Output the [X, Y] coordinate of the center of the cell containing the given text.  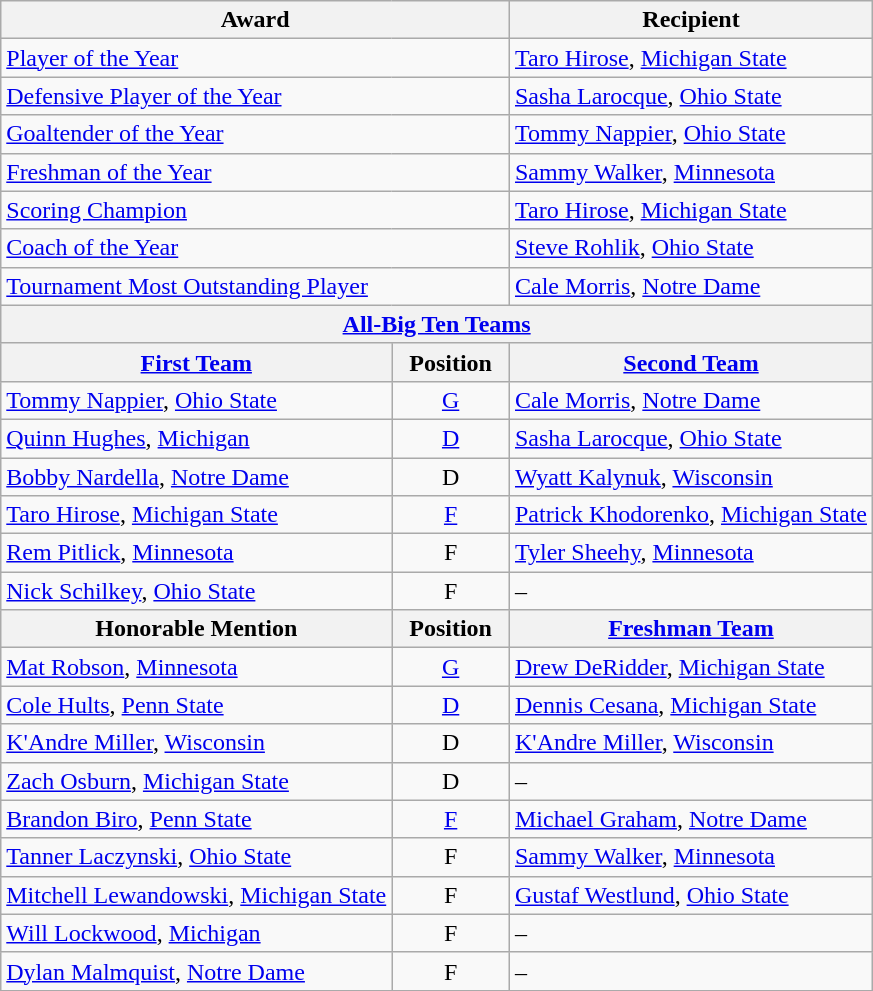
Zach Osburn, Michigan State [196, 781]
First Team [196, 362]
Nick Schilkey, Ohio State [196, 591]
All-Big Ten Teams [437, 324]
Coach of the Year [256, 248]
Second Team [690, 362]
Goaltender of the Year [256, 134]
Defensive Player of the Year [256, 96]
Rem Pitlick, Minnesota [196, 553]
Honorable Mention [196, 629]
Dylan Malmquist, Notre Dame [196, 971]
Tanner Laczynski, Ohio State [196, 857]
Patrick Khodorenko, Michigan State [690, 515]
Player of the Year [256, 58]
Award [256, 20]
Freshman Team [690, 629]
Bobby Nardella, Notre Dame [196, 477]
Scoring Champion [256, 210]
Mat Robson, Minnesota [196, 667]
Recipient [690, 20]
Michael Graham, Notre Dame [690, 819]
Brandon Biro, Penn State [196, 819]
Tyler Sheehy, Minnesota [690, 553]
Freshman of the Year [256, 172]
Drew DeRidder, Michigan State [690, 667]
Steve Rohlik, Ohio State [690, 248]
Mitchell Lewandowski, Michigan State [196, 895]
Wyatt Kalynuk, Wisconsin [690, 477]
Tournament Most Outstanding Player [256, 286]
Quinn Hughes, Michigan [196, 438]
Dennis Cesana, Michigan State [690, 705]
Gustaf Westlund, Ohio State [690, 895]
Cole Hults, Penn State [196, 705]
Will Lockwood, Michigan [196, 933]
